Locate the cell with the specified text and output its [X, Y] center coordinate. 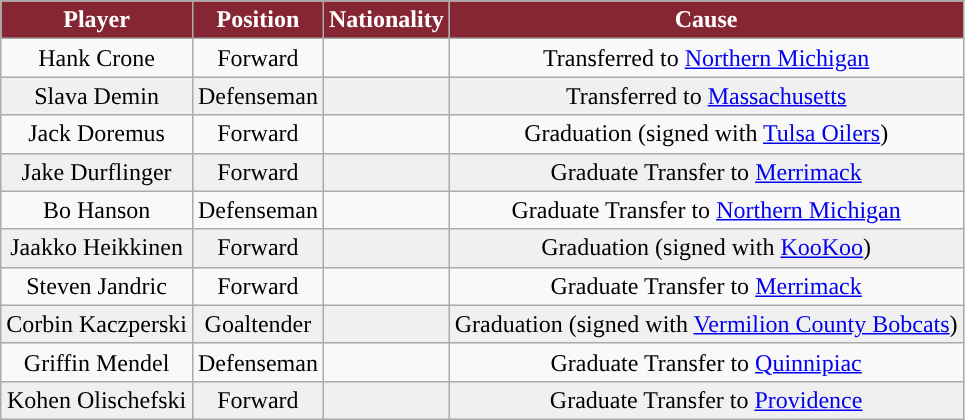
Graduate Transfer to Providence [706, 400]
Graduation (signed with KooKoo) [706, 248]
Kohen Olischefski [97, 400]
Jack Doremus [97, 134]
Graduation (signed with Vermilion County Bobcats) [706, 324]
Bo Hanson [97, 210]
Position [258, 20]
Jaakko Heikkinen [97, 248]
Slava Demin [97, 96]
Steven Jandric [97, 286]
Player [97, 20]
Transferred to Massachusetts [706, 96]
Griffin Mendel [97, 362]
Corbin Kaczperski [97, 324]
Graduate Transfer to Northern Michigan [706, 210]
Cause [706, 20]
Goaltender [258, 324]
Graduate Transfer to Quinnipiac [706, 362]
Jake Durflinger [97, 172]
Graduation (signed with Tulsa Oilers) [706, 134]
Nationality [386, 20]
Hank Crone [97, 58]
Transferred to Northern Michigan [706, 58]
